Extract the (x, y) coordinate from the center of the cell holding the provided text.  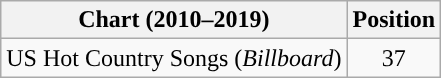
Chart (2010–2019) (174, 20)
US Hot Country Songs (Billboard) (174, 58)
Position (394, 20)
37 (394, 58)
